Scan for the cell matching the given text and deliver its [x, y] coordinate at center. 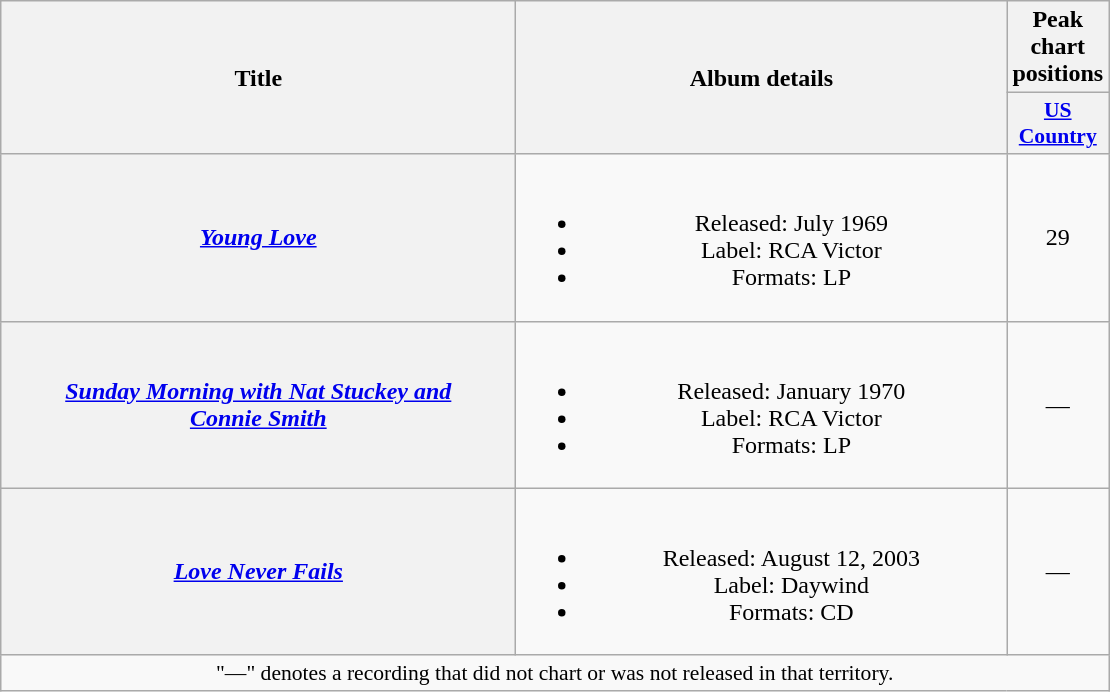
29 [1058, 238]
Peak chartpositions [1058, 47]
Love Never Fails [258, 572]
USCountry [1058, 124]
"—" denotes a recording that did not chart or was not released in that territory. [555, 673]
Album details [762, 78]
Released: August 12, 2003Label: DaywindFormats: CD [762, 572]
Sunday Morning with Nat Stuckey andConnie Smith [258, 404]
Young Love [258, 238]
Released: January 1970Label: RCA VictorFormats: LP [762, 404]
Released: July 1969Label: RCA VictorFormats: LP [762, 238]
Title [258, 78]
